Locate the cell with the specified text and output its [X, Y] center coordinate. 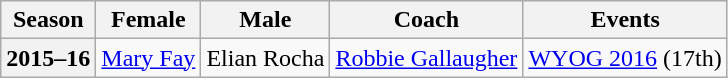
Coach [426, 20]
Female [148, 20]
WYOG 2016 (17th) [625, 58]
Season [48, 20]
2015–16 [48, 58]
Elian Rocha [266, 58]
Male [266, 20]
Robbie Gallaugher [426, 58]
Events [625, 20]
Mary Fay [148, 58]
